Return the (x, y) coordinate for the center point of the cell that contains the specified text.  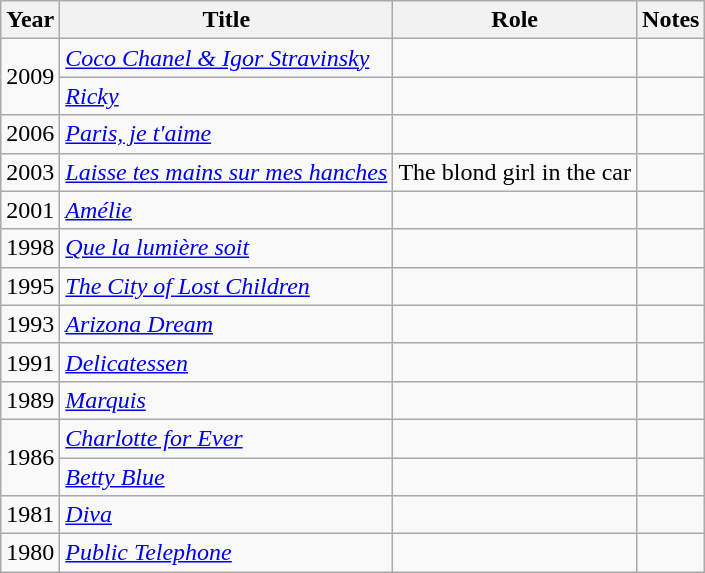
Coco Chanel & Igor Stravinsky (226, 58)
2009 (30, 77)
Ricky (226, 96)
2006 (30, 134)
1981 (30, 515)
1995 (30, 286)
Laisse tes mains sur mes hanches (226, 172)
1991 (30, 362)
Betty Blue (226, 477)
Role (515, 20)
1989 (30, 400)
Diva (226, 515)
Paris, je t'aime (226, 134)
The City of Lost Children (226, 286)
1986 (30, 457)
Marquis (226, 400)
1993 (30, 324)
2003 (30, 172)
Title (226, 20)
Que la lumière soit (226, 248)
1980 (30, 553)
Notes (671, 20)
Charlotte for Ever (226, 438)
Amélie (226, 210)
Arizona Dream (226, 324)
2001 (30, 210)
1998 (30, 248)
The blond girl in the car (515, 172)
Delicatessen (226, 362)
Public Telephone (226, 553)
Year (30, 20)
